For the text-containing cell, return its midpoint in [X, Y] coordinate format. 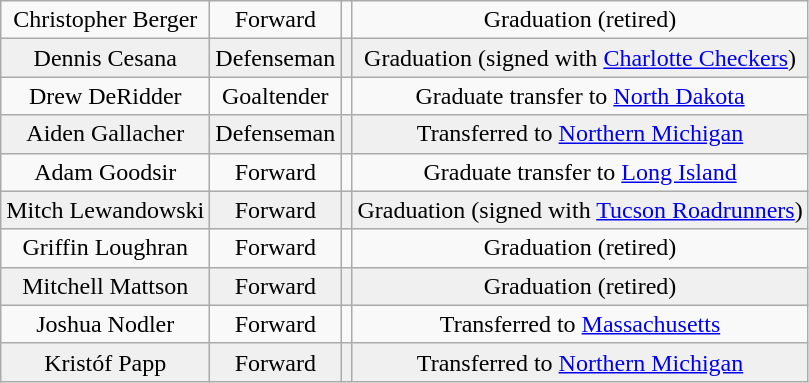
Goaltender [276, 96]
Christopher Berger [106, 20]
Griffin Loughran [106, 248]
Kristóf Papp [106, 362]
Graduation (signed with Tucson Roadrunners) [580, 210]
Graduate transfer to North Dakota [580, 96]
Drew DeRidder [106, 96]
Graduation (signed with Charlotte Checkers) [580, 58]
Adam Goodsir [106, 172]
Aiden Gallacher [106, 134]
Joshua Nodler [106, 324]
Mitchell Mattson [106, 286]
Graduate transfer to Long Island [580, 172]
Dennis Cesana [106, 58]
Mitch Lewandowski [106, 210]
Transferred to Massachusetts [580, 324]
